Capture the cell that displays the provided text and extract its [x, y] central coordinate. 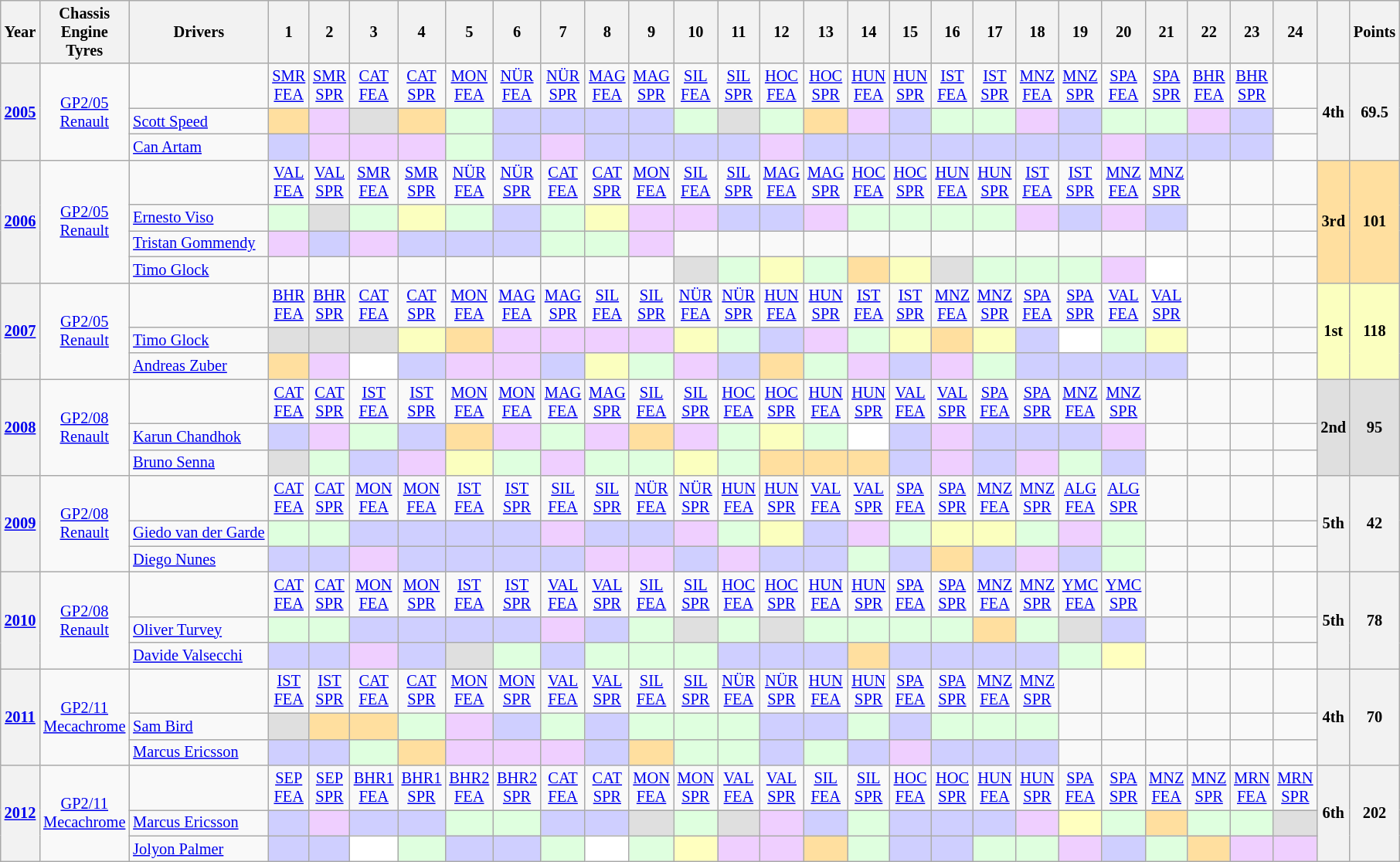
7 [562, 32]
ChassisEngineTyres [84, 32]
2007 [20, 331]
24 [1295, 32]
Diego Nunes [199, 559]
BHR1SPR [422, 787]
ALGSPR [1123, 498]
2008 [20, 428]
1 [289, 32]
21 [1167, 32]
69.5 [1375, 111]
Drivers [199, 32]
BHR2FEA [469, 787]
22 [1208, 32]
12 [782, 32]
23 [1252, 32]
2005 [20, 111]
Giedo van der Garde [199, 533]
Davide Valsecchi [199, 656]
2006 [20, 221]
BHR1FEA [374, 787]
Bruno Senna [199, 463]
MRNSPR [1295, 787]
1st [1334, 331]
2009 [20, 524]
14 [868, 32]
Karun Chandhok [199, 436]
42 [1375, 524]
15 [910, 32]
2 [329, 32]
2010 [20, 619]
5 [469, 32]
17 [995, 32]
Tristan Gommendy [199, 243]
MRNFEA [1252, 787]
18 [1037, 32]
Sam Bird [199, 726]
ALGFEA [1080, 498]
10 [695, 32]
2nd [1334, 428]
95 [1375, 428]
Oliver Turvey [199, 630]
19 [1080, 32]
6th [1334, 813]
2012 [20, 813]
Scott Speed [199, 121]
SEPSPR [329, 787]
78 [1375, 619]
Ernesto Viso [199, 218]
Andreas Zuber [199, 366]
118 [1375, 331]
SEPFEA [289, 787]
YMCSPR [1123, 594]
16 [952, 32]
6 [517, 32]
Can Artam [199, 147]
2011 [20, 717]
BHR2SPR [517, 787]
101 [1375, 221]
11 [739, 32]
9 [651, 32]
13 [825, 32]
Year [20, 32]
YMCFEA [1080, 594]
20 [1123, 32]
3 [374, 32]
70 [1375, 717]
3rd [1334, 221]
8 [607, 32]
4 [422, 32]
Points [1375, 32]
202 [1375, 813]
Jolyon Palmer [199, 849]
